Capture the cell that displays the provided text and extract its [x, y] central coordinate. 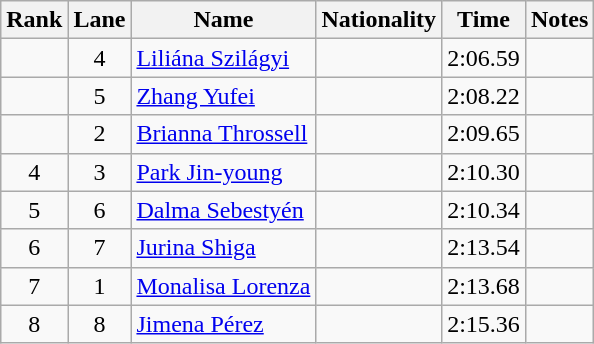
Time [484, 20]
Monalisa Lorenza [224, 286]
2:09.65 [484, 134]
Lane [100, 20]
Brianna Throssell [224, 134]
Name [224, 20]
Nationality [379, 20]
Jurina Shiga [224, 248]
Zhang Yufei [224, 96]
Rank [34, 20]
2:08.22 [484, 96]
2:10.34 [484, 210]
2:13.68 [484, 286]
2 [100, 134]
1 [100, 286]
3 [100, 172]
Park Jin-young [224, 172]
2:06.59 [484, 58]
2:15.36 [484, 324]
Dalma Sebestyén [224, 210]
Liliána Szilágyi [224, 58]
2:13.54 [484, 248]
2:10.30 [484, 172]
Notes [559, 20]
Jimena Pérez [224, 324]
